Return the (X, Y) coordinate for the center point of the cell that contains the specified text.  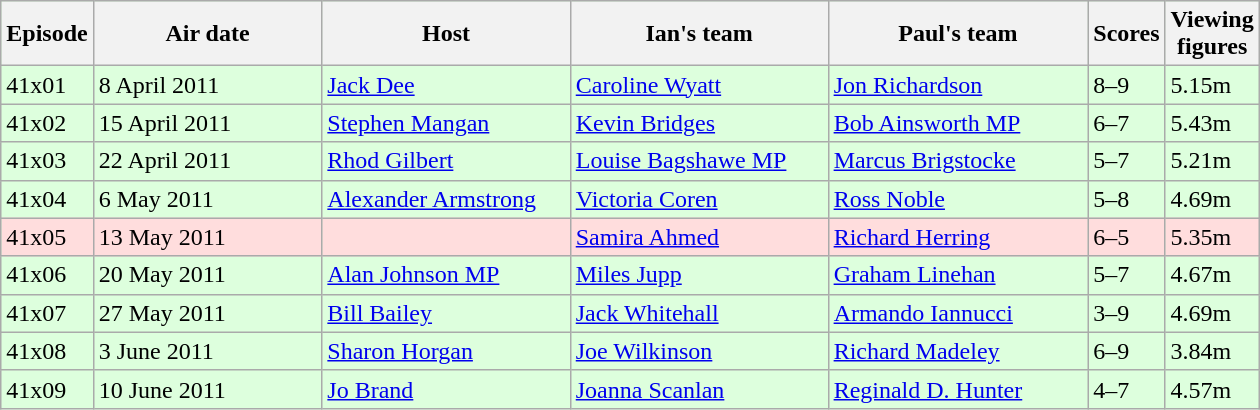
13 May 2011 (208, 237)
41x07 (47, 313)
Samira Ahmed (699, 237)
Ian's team (699, 34)
6–5 (1126, 237)
20 May 2011 (208, 275)
3–9 (1126, 313)
22 April 2011 (208, 161)
Reginald D. Hunter (958, 389)
Jo Brand (446, 389)
41x01 (47, 85)
5.43m (1212, 123)
5.35m (1212, 237)
41x04 (47, 199)
Miles Jupp (699, 275)
Viewing figures (1212, 34)
41x06 (47, 275)
Graham Linehan (958, 275)
Paul's team (958, 34)
Ross Noble (958, 199)
15 April 2011 (208, 123)
8–9 (1126, 85)
Bob Ainsworth MP (958, 123)
Richard Madeley (958, 351)
27 May 2011 (208, 313)
Richard Herring (958, 237)
Kevin Bridges (699, 123)
Jack Whitehall (699, 313)
41x05 (47, 237)
41x08 (47, 351)
Joe Wilkinson (699, 351)
Sharon Horgan (446, 351)
Alan Johnson MP (446, 275)
Scores (1126, 34)
4.67m (1212, 275)
Episode (47, 34)
41x03 (47, 161)
Host (446, 34)
Jack Dee (446, 85)
Armando Iannucci (958, 313)
6–9 (1126, 351)
41x09 (47, 389)
Rhod Gilbert (446, 161)
6–7 (1126, 123)
3.84m (1212, 351)
5.21m (1212, 161)
4.57m (1212, 389)
Victoria Coren (699, 199)
5.15m (1212, 85)
Air date (208, 34)
8 April 2011 (208, 85)
Marcus Brigstocke (958, 161)
6 May 2011 (208, 199)
Stephen Mangan (446, 123)
Caroline Wyatt (699, 85)
Bill Bailey (446, 313)
3 June 2011 (208, 351)
Jon Richardson (958, 85)
Alexander Armstrong (446, 199)
Joanna Scanlan (699, 389)
10 June 2011 (208, 389)
4–7 (1126, 389)
41x02 (47, 123)
Louise Bagshawe MP (699, 161)
5–8 (1126, 199)
